Pinpoint the cell where the given text exists, returning its (x, y) midpoint coordinate. 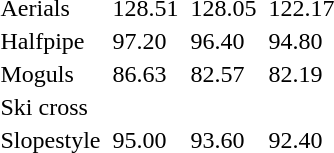
86.63 (146, 74)
82.57 (224, 74)
97.20 (146, 41)
96.40 (224, 41)
